Detect which cell encompasses the target text, then output its (X, Y) center coordinate. 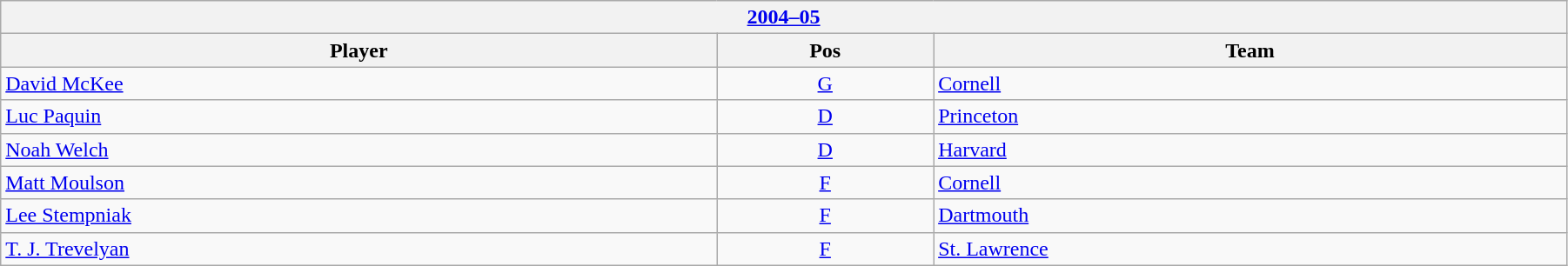
David McKee (358, 83)
Lee Stempniak (358, 216)
2004–05 (784, 17)
Princeton (1250, 116)
Matt Moulson (358, 183)
Dartmouth (1250, 216)
Team (1250, 50)
Pos (825, 50)
G (825, 83)
Harvard (1250, 150)
Noah Welch (358, 150)
Player (358, 50)
Luc Paquin (358, 116)
St. Lawrence (1250, 249)
T. J. Trevelyan (358, 249)
